Locate the cell with the specified text and output its (x, y) center coordinate. 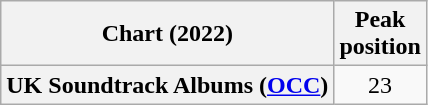
Chart (2022) (168, 34)
UK Soundtrack Albums (OCC) (168, 85)
Peak position (380, 34)
23 (380, 85)
